For the text-containing cell, return its midpoint in [X, Y] coordinate format. 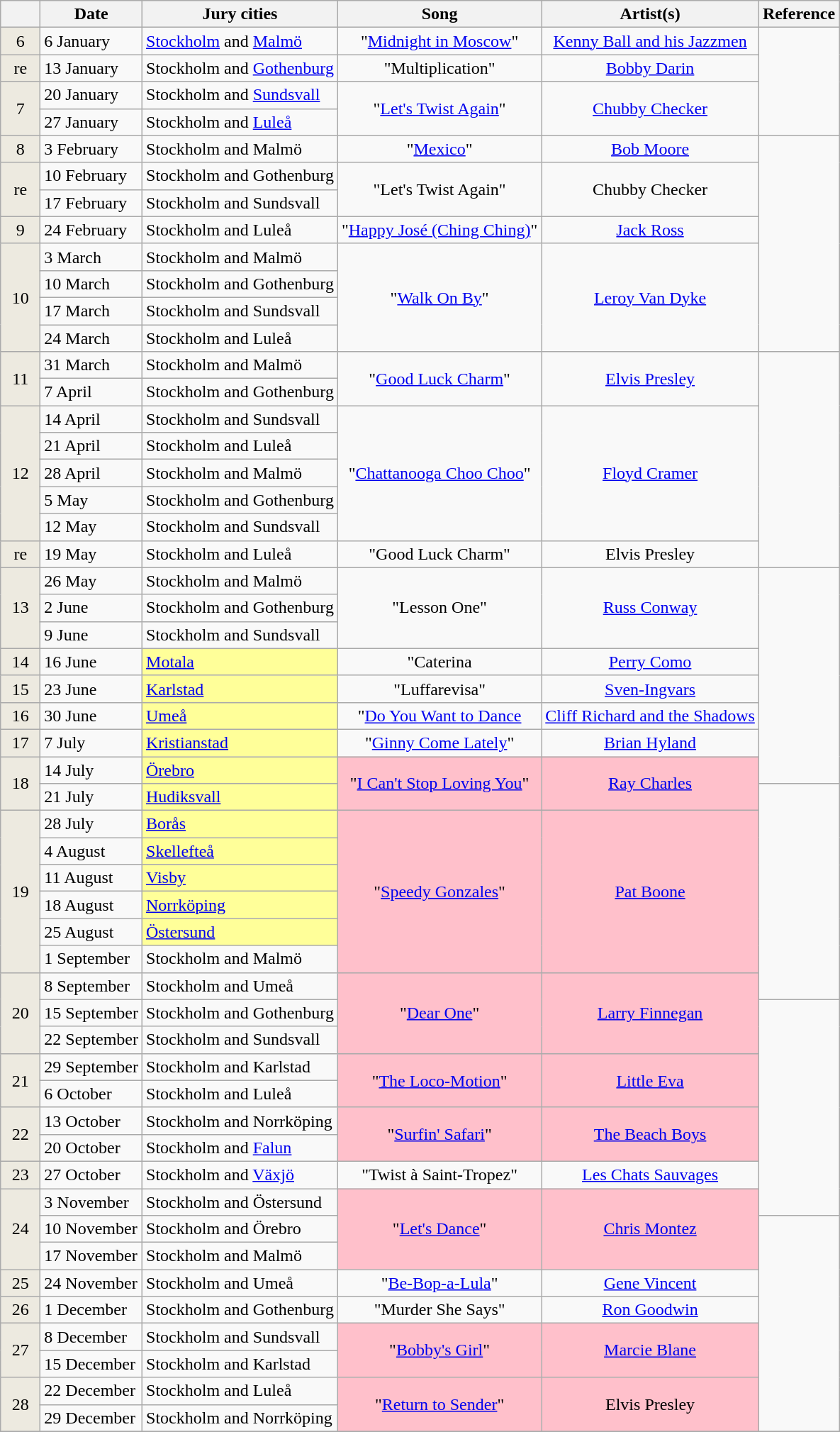
Artist(s) [651, 14]
"Mexico" [439, 149]
25 August [91, 932]
17 March [91, 311]
20 January [91, 95]
Les Chats Sauvages [651, 1175]
Gene Vincent [651, 1283]
7 [21, 109]
8 [21, 149]
17 February [91, 203]
Marcie Blane [651, 1350]
Motala [240, 662]
"Do You Want to Dance [439, 716]
23 [21, 1175]
"Caterina [439, 662]
Ron Goodwin [651, 1310]
Cliff Richard and the Shadows [651, 716]
17 November [91, 1256]
11 August [91, 878]
24 February [91, 230]
"Lesson One" [439, 608]
12 May [91, 527]
Umeå [240, 716]
7 July [91, 743]
12 [21, 473]
"Let's Dance" [439, 1229]
18 [21, 783]
5 May [91, 500]
Sven-Ingvars [651, 689]
"Surfin' Safari" [439, 1134]
Larry Finnegan [651, 1013]
14 [21, 662]
21 April [91, 446]
24 March [91, 338]
23 June [91, 689]
9 [21, 230]
"Dear One" [439, 1013]
Stockholm and Växjö [240, 1175]
10 November [91, 1229]
Reference [798, 14]
"Twist à Saint-Tropez" [439, 1175]
Jack Ross [651, 230]
21 [21, 1080]
Visby [240, 878]
"Walk On By" [439, 297]
19 May [91, 554]
15 [21, 689]
"Return to Sender" [439, 1404]
Norrköping [240, 905]
Little Eva [651, 1080]
Bob Moore [651, 149]
Chris Montez [651, 1229]
24 [21, 1229]
"The Loco-Motion" [439, 1080]
"I Can't Stop Loving You" [439, 783]
19 [21, 892]
Bobby Darin [651, 68]
26 May [91, 581]
"Speedy Gonzales" [439, 892]
Skellefteå [240, 851]
Pat Boone [651, 892]
14 April [91, 419]
Kenny Ball and his Jazzmen [651, 41]
Borås [240, 824]
16 June [91, 662]
8 September [91, 986]
20 [21, 1013]
3 February [91, 149]
Brian Hyland [651, 743]
Kristianstad [240, 743]
Stockholm and Östersund [240, 1202]
The Beach Boys [651, 1134]
11 [21, 379]
"Midnight in Moscow" [439, 41]
6 October [91, 1094]
Perry Como [651, 662]
27 [21, 1350]
28 April [91, 473]
"Ginny Come Lately" [439, 743]
6 [21, 41]
15 September [91, 1013]
"Bobby's Girl" [439, 1350]
14 July [91, 770]
17 [21, 743]
18 August [91, 905]
1 September [91, 959]
21 July [91, 797]
Örebro [240, 770]
25 [21, 1283]
10 March [91, 284]
3 November [91, 1202]
15 December [91, 1364]
24 November [91, 1283]
Östersund [240, 932]
13 October [91, 1121]
22 December [91, 1391]
4 August [91, 851]
"Murder She Says" [439, 1310]
Karlstad [240, 689]
22 [21, 1134]
Ray Charles [651, 783]
20 October [91, 1148]
Jury cities [240, 14]
"Luffarevisa" [439, 689]
27 October [91, 1175]
30 June [91, 716]
22 September [91, 1040]
Leroy Van Dyke [651, 297]
29 December [91, 1418]
13 [21, 608]
2 June [91, 608]
31 March [91, 365]
Hudiksvall [240, 797]
"Multiplication" [439, 68]
Stockholm and Örebro [240, 1229]
Floyd Cramer [651, 473]
7 April [91, 392]
6 January [91, 41]
29 September [91, 1067]
"Be-Bop-a-Lula" [439, 1283]
Song [439, 14]
28 [21, 1404]
13 January [91, 68]
"Chattanooga Choo Choo" [439, 473]
1 December [91, 1310]
Date [91, 14]
Stockholm and Falun [240, 1148]
26 [21, 1310]
Russ Conway [651, 608]
16 [21, 716]
10 [21, 297]
28 July [91, 824]
3 March [91, 257]
"Happy José (Ching Ching)" [439, 230]
9 June [91, 635]
8 December [91, 1337]
27 January [91, 122]
10 February [91, 176]
